Return the [x, y] coordinate for the center point of the cell that contains the specified text.  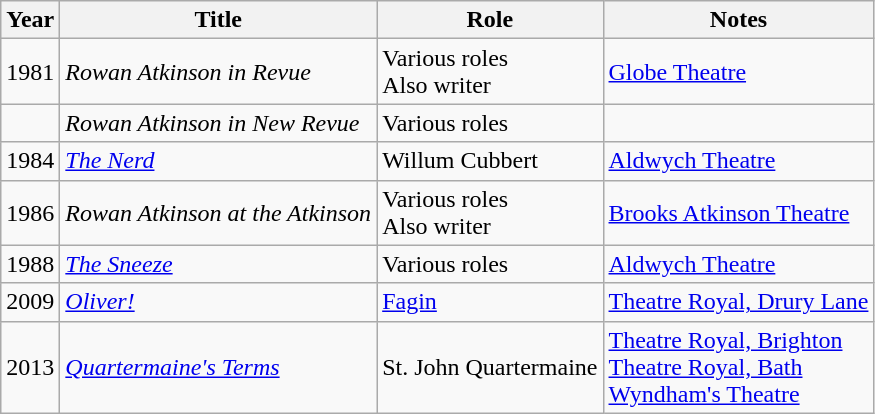
Rowan Atkinson in Revue [218, 72]
Globe Theatre [738, 72]
Theatre Royal, Drury Lane [738, 302]
Theatre Royal, BrightonTheatre Royal, BathWyndham's Theatre [738, 367]
2013 [30, 367]
Oliver! [218, 302]
Role [490, 20]
Year [30, 20]
Rowan Atkinson at the Atkinson [218, 212]
1984 [30, 161]
The Sneeze [218, 264]
Title [218, 20]
Notes [738, 20]
Quartermaine's Terms [218, 367]
1981 [30, 72]
Brooks Atkinson Theatre [738, 212]
Rowan Atkinson in New Revue [218, 123]
Willum Cubbert [490, 161]
2009 [30, 302]
St. John Quartermaine [490, 367]
1988 [30, 264]
The Nerd [218, 161]
Fagin [490, 302]
1986 [30, 212]
